Identify which cell holds the provided text, then report its [X, Y] central coordinate. 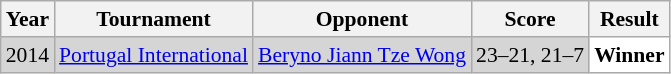
Opponent [362, 19]
2014 [28, 55]
Result [630, 19]
Portugal International [154, 55]
Beryno Jiann Tze Wong [362, 55]
Winner [630, 55]
Tournament [154, 19]
Score [530, 19]
Year [28, 19]
23–21, 21–7 [530, 55]
